Search for the cell housing the specified text and yield its [X, Y] center coordinate. 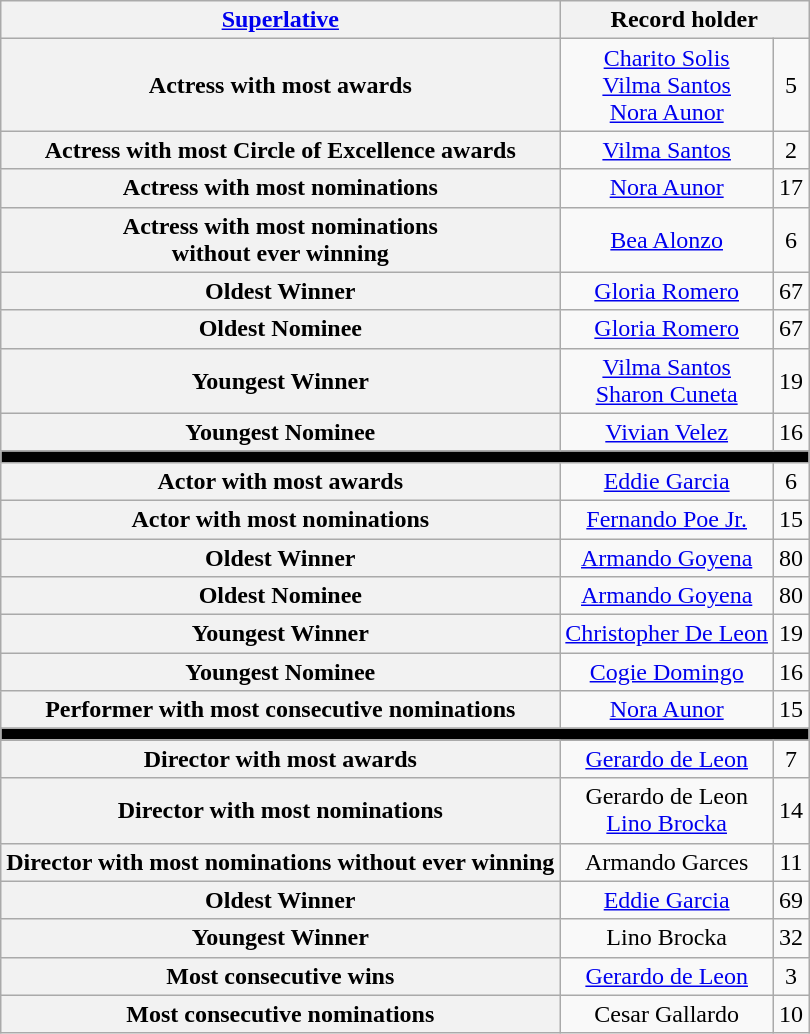
Actress with most awards [280, 85]
Most consecutive wins [280, 976]
Vilma Santos [667, 150]
Cesar Gallardo [667, 1014]
Record holder [684, 20]
Director with most nominations without ever winning [280, 862]
5 [792, 85]
Cogie Domingo [667, 672]
Lino Brocka [667, 938]
Bea Alonzo [667, 240]
Gerardo de LeonLino Brocka [667, 810]
Vilma SantosSharon Cuneta [667, 380]
Actor with most nominations [280, 519]
14 [792, 810]
Actress with most nominations [280, 188]
Superlative [280, 20]
Actress with most nominationswithout ever winning [280, 240]
Performer with most consecutive nominations [280, 710]
3 [792, 976]
Fernando Poe Jr. [667, 519]
32 [792, 938]
Most consecutive nominations [280, 1014]
Vivian Velez [667, 432]
Christopher De Leon [667, 634]
2 [792, 150]
10 [792, 1014]
Actress with most Circle of Excellence awards [280, 150]
Director with most nominations [280, 810]
7 [792, 759]
11 [792, 862]
Director with most awards [280, 759]
69 [792, 900]
Actor with most awards [280, 481]
Armando Garces [667, 862]
Charito SolisVilma SantosNora Aunor [667, 85]
17 [792, 188]
